Output the [x, y] coordinate of the center of the cell containing the given text.  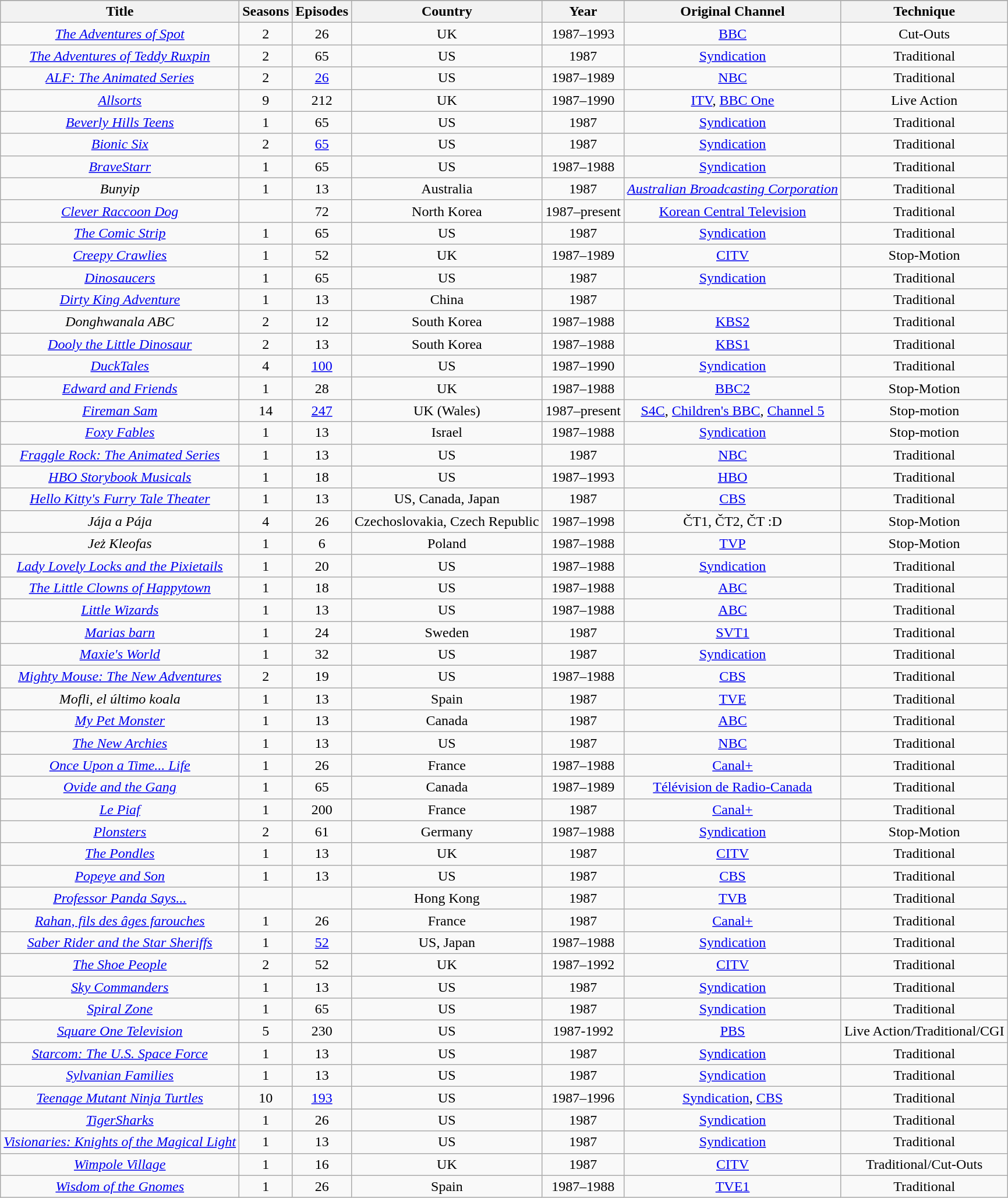
PBS [733, 1031]
200 [322, 810]
1987–1996 [583, 1098]
Donghwanala ABC [120, 322]
Jája a Pája [120, 521]
Country [447, 12]
Hong Kong [447, 898]
Allsorts [120, 100]
193 [322, 1098]
9 [266, 100]
Edward and Friends [120, 388]
Bunyip [120, 189]
Fireman Sam [120, 411]
Rahan, fils des âges farouches [120, 920]
Lady Lovely Locks and the Pixietails [120, 566]
My Pet Monster [120, 721]
Year [583, 12]
Wimpole Village [120, 1164]
Saber Rider and the Star Sheriffs [120, 942]
100 [322, 366]
5 [266, 1031]
Australia [447, 189]
The Little Clowns of Happytown [120, 588]
28 [322, 388]
Wisdom of the Gnomes [120, 1186]
19 [322, 677]
Mighty Mouse: The New Adventures [120, 677]
Bionic Six [120, 144]
The Pondles [120, 854]
Starcom: The U.S. Space Force [120, 1054]
Sky Commanders [120, 987]
Clever Raccoon Dog [120, 211]
ČT1, ČT2, ČT :D [733, 521]
Ovide and the Gang [120, 787]
Once Upon a Time... Life [120, 765]
230 [322, 1031]
HBO [733, 477]
Episodes [322, 12]
61 [322, 832]
Syndication, CBS [733, 1098]
The Adventures of Teddy Ruxpin [120, 56]
ALF: The Animated Series [120, 78]
Technique [924, 12]
Germany [447, 832]
TVP [733, 543]
US, Japan [447, 942]
Czechoslovakia, Czech Republic [447, 521]
Title [120, 12]
1987–1992 [583, 964]
16 [322, 1164]
The Adventures of Spot [120, 34]
Jeż Kleofas [120, 543]
Live Action [924, 100]
Professor Panda Says... [120, 898]
UK (Wales) [447, 411]
Mofli, el último koala [120, 699]
Israel [447, 433]
DuckTales [120, 366]
212 [322, 100]
Sweden [447, 632]
20 [322, 566]
Popeye and Son [120, 876]
6 [322, 543]
Australian Broadcasting Corporation [733, 189]
The New Archies [120, 743]
North Korea [447, 211]
China [447, 300]
Foxy Fables [120, 433]
Fraggle Rock: The Animated Series [120, 455]
TVE [733, 699]
BraveStarr [120, 167]
SVT1 [733, 632]
Hello Kitty's Furry Tale Theater [120, 499]
Sylvanian Families [120, 1076]
Marias barn [120, 632]
KBS2 [733, 322]
Maxie's World [120, 655]
12 [322, 322]
Dinosaucers [120, 278]
BBC2 [733, 388]
BBC [733, 34]
Traditional/Cut-Outs [924, 1164]
KBS1 [733, 344]
Beverly Hills Teens [120, 122]
Seasons [266, 12]
Visionaries: Knights of the Magical Light [120, 1142]
14 [266, 411]
Dooly the Little Dinosaur [120, 344]
HBO Storybook Musicals [120, 477]
247 [322, 411]
32 [322, 655]
Cut-Outs [924, 34]
US, Canada, Japan [447, 499]
Le Piaf [120, 810]
Télévision de Radio-Canada [733, 787]
Poland [447, 543]
Plonsters [120, 832]
Korean Central Television [733, 211]
72 [322, 211]
Square One Television [120, 1031]
Little Wizards [120, 610]
The Comic Strip [120, 233]
TVE1 [733, 1186]
TigerSharks [120, 1120]
Teenage Mutant Ninja Turtles [120, 1098]
TVB [733, 898]
10 [266, 1098]
Spiral Zone [120, 1009]
1987-1992 [583, 1031]
1987–1998 [583, 521]
Original Channel [733, 12]
The Shoe People [120, 964]
ITV, BBC One [733, 100]
S4C, Children's BBC, Channel 5 [733, 411]
Live Action/Traditional/CGI [924, 1031]
24 [322, 632]
Creepy Crawlies [120, 255]
Dirty King Adventure [120, 300]
